Pinpoint the cell where the given text exists, returning its [x, y] midpoint coordinate. 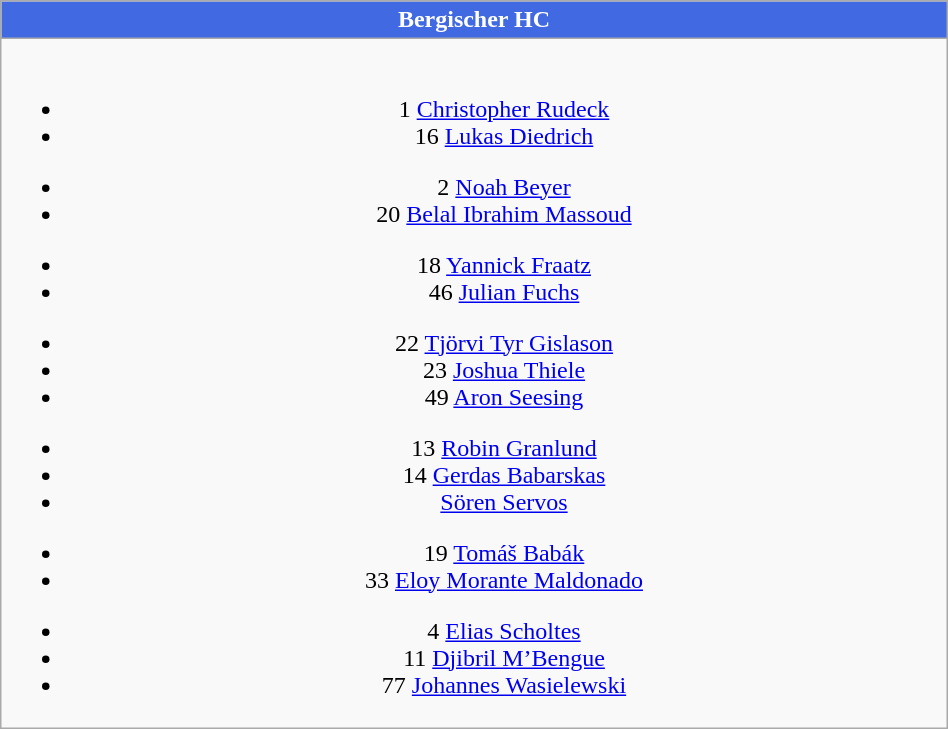
Bergischer HC [474, 20]
